Search for the cell housing the specified text and yield its [x, y] center coordinate. 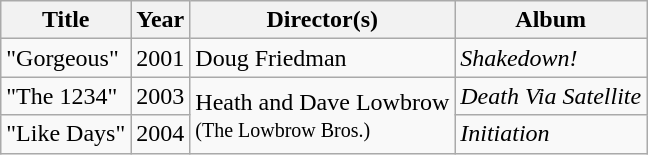
2001 [160, 58]
Title [66, 20]
Death Via Satellite [551, 96]
Doug Friedman [322, 58]
Shakedown! [551, 58]
"Like Days" [66, 134]
Heath and Dave Lowbrow(The Lowbrow Bros.) [322, 115]
Initiation [551, 134]
Director(s) [322, 20]
2004 [160, 134]
Year [160, 20]
"Gorgeous" [66, 58]
2003 [160, 96]
Album [551, 20]
"The 1234" [66, 96]
